Extract the (x, y) coordinate from the center of the cell holding the provided text.  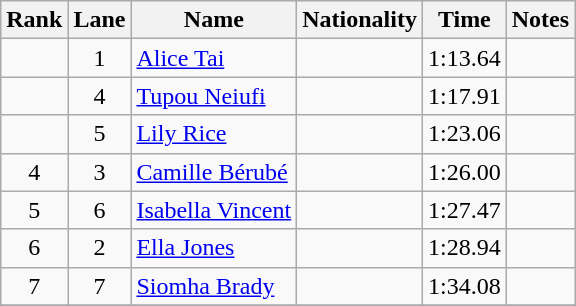
1:28.94 (464, 248)
Isabella Vincent (214, 210)
Time (464, 20)
3 (100, 172)
1:34.08 (464, 286)
Ella Jones (214, 248)
1:13.64 (464, 58)
1:23.06 (464, 134)
2 (100, 248)
Name (214, 20)
Alice Tai (214, 58)
1 (100, 58)
1:17.91 (464, 96)
Nationality (360, 20)
1:26.00 (464, 172)
Camille Bérubé (214, 172)
Notes (540, 20)
Tupou Neiufi (214, 96)
Lane (100, 20)
1:27.47 (464, 210)
Siomha Brady (214, 286)
Lily Rice (214, 134)
Rank (34, 20)
